Capture the cell that displays the provided text and extract its [X, Y] central coordinate. 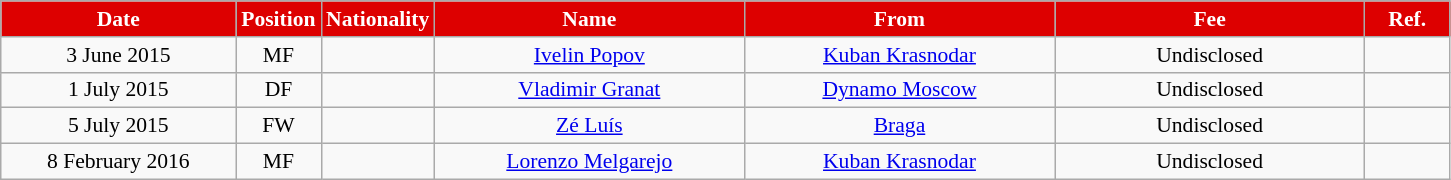
Date [118, 19]
8 February 2016 [118, 162]
5 July 2015 [118, 126]
Position [278, 19]
Fee [1210, 19]
Ref. [1408, 19]
Nationality [378, 19]
FW [278, 126]
Lorenzo Melgarejo [589, 162]
Dynamo Moscow [899, 90]
Ivelin Popov [589, 55]
Zé Luís [589, 126]
DF [278, 90]
Braga [899, 126]
3 June 2015 [118, 55]
1 July 2015 [118, 90]
From [899, 19]
Name [589, 19]
Vladimir Granat [589, 90]
